Return (x, y) of the center of cell containing provided text 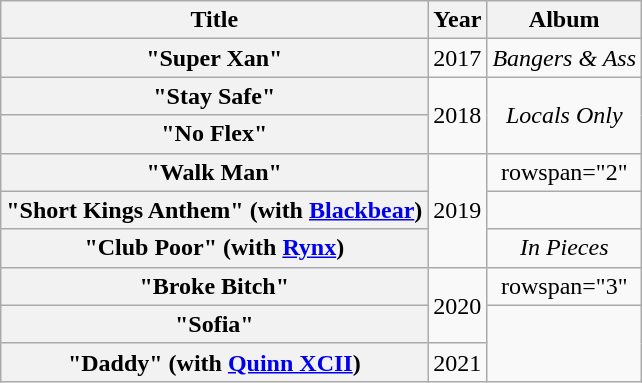
"Broke Bitch" (214, 286)
Album (564, 20)
"Daddy" (with Quinn XCII) (214, 362)
Title (214, 20)
2019 (458, 210)
2020 (458, 305)
2017 (458, 58)
"Short Kings Anthem" (with Blackbear) (214, 210)
2018 (458, 115)
"Super Xan" (214, 58)
In Pieces (564, 248)
"Stay Safe" (214, 96)
rowspan="3" (564, 286)
Year (458, 20)
Locals Only (564, 115)
2021 (458, 362)
"Sofia" (214, 324)
"No Flex" (214, 134)
"Walk Man" (214, 172)
"Club Poor" (with Rynx) (214, 248)
Bangers & Ass (564, 58)
rowspan="2" (564, 172)
